Extract the [x, y] coordinate from the center of the cell holding the provided text.  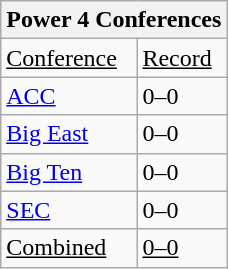
Combined [69, 248]
Big Ten [69, 172]
SEC [69, 210]
ACC [69, 96]
Record [182, 58]
Big East [69, 134]
Power 4 Conferences [114, 20]
Conference [69, 58]
